Extract the [x, y] coordinate from the center of the cell holding the provided text.  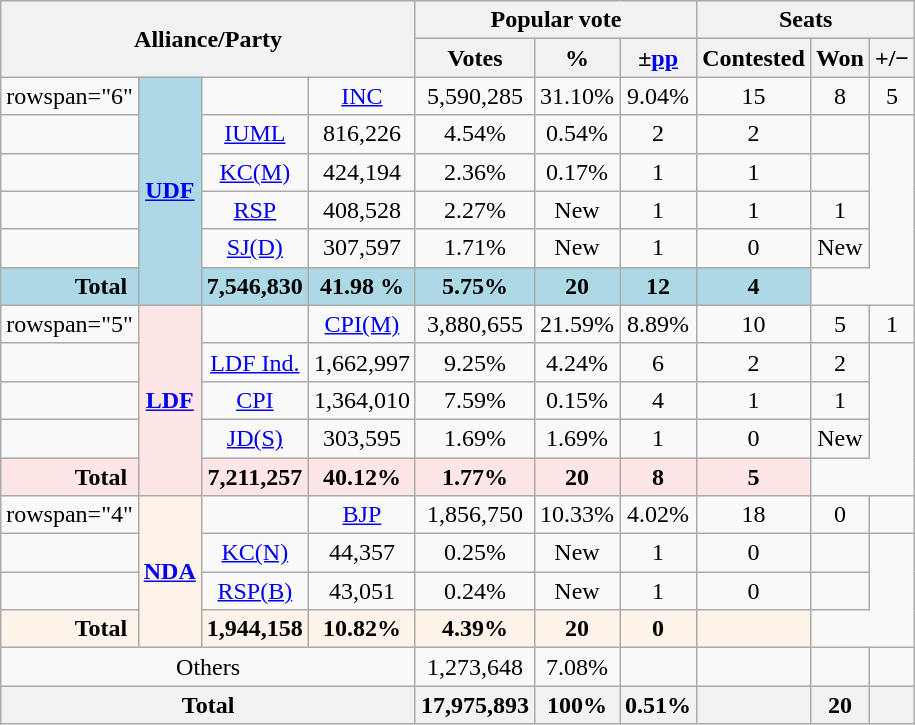
4.24% [578, 362]
Others [208, 667]
4.39% [474, 629]
LDF Ind. [254, 362]
INC [362, 96]
rowspan="4" [70, 515]
1,856,750 [474, 515]
Won [840, 58]
BJP [362, 515]
7.59% [474, 400]
0.24% [474, 591]
44,357 [362, 553]
1.71% [474, 248]
10.82% [362, 629]
RSP [254, 210]
IUML [254, 134]
18 [754, 515]
Popular vote [556, 20]
Seats [806, 20]
2.27% [474, 210]
8.89% [658, 324]
5.75% [474, 286]
2.36% [474, 172]
KC(M) [254, 172]
1,944,158 [254, 629]
43,051 [362, 591]
CPI [254, 400]
1.77% [474, 477]
6 [658, 362]
40.12% [362, 477]
5,590,285 [474, 96]
NDA [170, 572]
15 [754, 96]
816,226 [362, 134]
307,597 [362, 248]
LDF [170, 400]
4.02% [658, 515]
10.33% [578, 515]
CPI(M) [362, 324]
12 [658, 286]
100% [578, 705]
7.08% [578, 667]
JD(S) [254, 438]
3,880,655 [474, 324]
Votes [474, 58]
rowspan="5" [70, 324]
408,528 [362, 210]
10 [754, 324]
Alliance/Party [208, 39]
7,546,830 [254, 286]
UDF [170, 191]
0.54% [578, 134]
4.54% [474, 134]
0.25% [474, 553]
21.59% [578, 324]
7,211,257 [254, 477]
+/− [892, 58]
0.17% [578, 172]
1,364,010 [362, 400]
±pp [658, 58]
0.51% [658, 705]
1,662,997 [362, 362]
17,975,893 [474, 705]
303,595 [362, 438]
0.15% [578, 400]
rowspan="6" [70, 96]
KC(N) [254, 553]
9.04% [658, 96]
9.25% [474, 362]
SJ(D) [254, 248]
1,273,648 [474, 667]
RSP(B) [254, 591]
Contested [754, 58]
% [578, 58]
31.10% [578, 96]
41.98 % [362, 286]
424,194 [362, 172]
